Search for the cell housing the specified text and yield its (x, y) center coordinate. 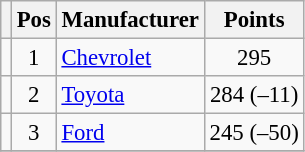
Manufacturer (130, 20)
Ford (130, 133)
2 (34, 95)
1 (34, 58)
284 (–11) (254, 95)
Pos (34, 20)
245 (–50) (254, 133)
Points (254, 20)
295 (254, 58)
Chevrolet (130, 58)
3 (34, 133)
Toyota (130, 95)
